Scan for the cell matching the given text and deliver its [x, y] coordinate at center. 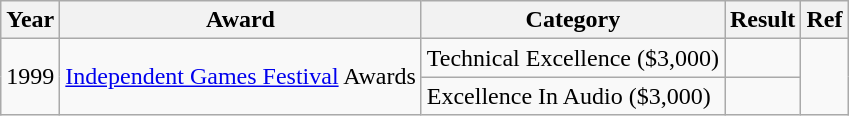
1999 [30, 77]
Award [240, 20]
Independent Games Festival Awards [240, 77]
Ref [824, 20]
Result [762, 20]
Excellence In Audio ($3,000) [572, 96]
Technical Excellence ($3,000) [572, 58]
Category [572, 20]
Year [30, 20]
